Pinpoint the cell where the given text exists, returning its [x, y] midpoint coordinate. 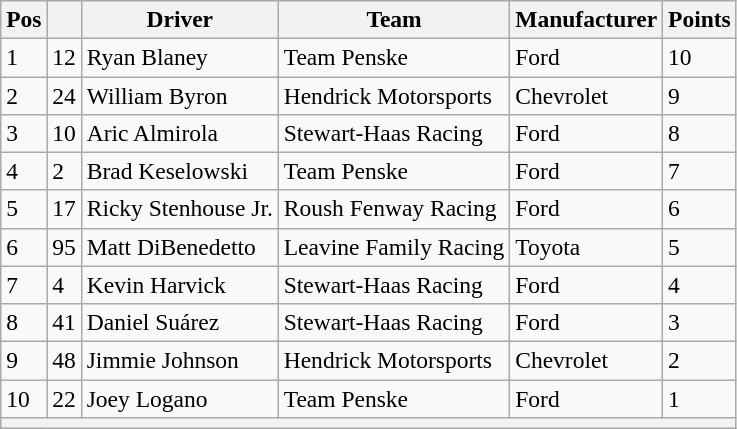
Ryan Blaney [180, 57]
48 [64, 360]
Pos [24, 19]
Ricky Stenhouse Jr. [180, 209]
Brad Keselowski [180, 171]
Leavine Family Racing [394, 247]
Points [700, 19]
24 [64, 95]
12 [64, 57]
Team [394, 19]
Toyota [586, 247]
Matt DiBenedetto [180, 247]
Daniel Suárez [180, 322]
41 [64, 322]
Roush Fenway Racing [394, 209]
William Byron [180, 95]
Kevin Harvick [180, 285]
Driver [180, 19]
Joey Logano [180, 398]
Manufacturer [586, 19]
95 [64, 247]
22 [64, 398]
Aric Almirola [180, 133]
Jimmie Johnson [180, 360]
17 [64, 209]
